Detect which cell encompasses the target text, then output its [X, Y] center coordinate. 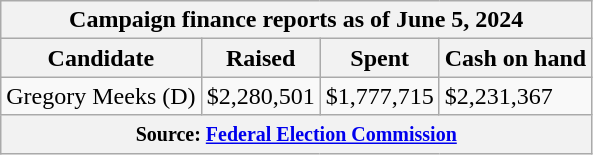
Campaign finance reports as of June 5, 2024 [296, 20]
$2,280,501 [260, 96]
Cash on hand [515, 58]
$2,231,367 [515, 96]
Source: Federal Election Commission [296, 134]
Raised [260, 58]
$1,777,715 [380, 96]
Spent [380, 58]
Candidate [101, 58]
Gregory Meeks (D) [101, 96]
